Capture the cell that displays the provided text and extract its (X, Y) central coordinate. 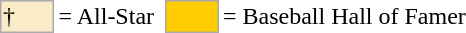
= All-Star (106, 16)
† (27, 16)
